Return (x, y) of the center of cell containing provided text 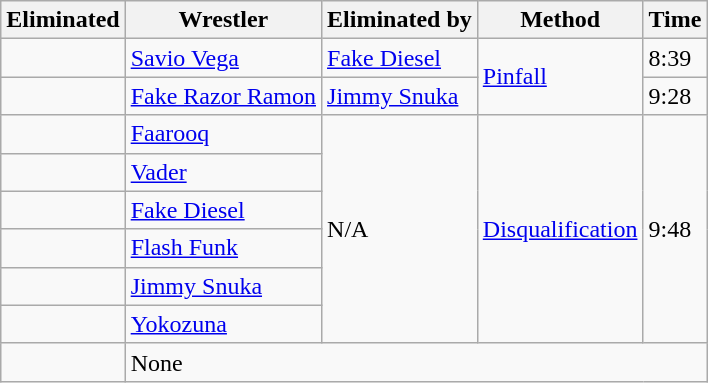
Faarooq (223, 134)
Time (675, 20)
Flash Funk (223, 248)
Vader (223, 172)
N/A (400, 229)
Yokozuna (223, 324)
8:39 (675, 58)
Pinfall (560, 77)
Method (560, 20)
Savio Vega (223, 58)
9:48 (675, 229)
Wrestler (223, 20)
None (416, 362)
Eliminated (63, 20)
Eliminated by (400, 20)
9:28 (675, 96)
Fake Razor Ramon (223, 96)
Disqualification (560, 229)
